Extract the [X, Y] coordinate from the center of the cell holding the provided text.  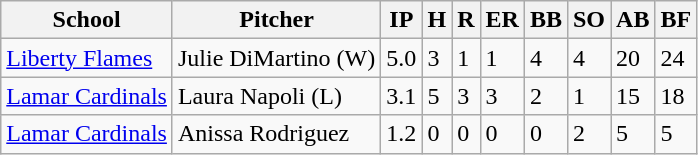
5.0 [402, 58]
IP [402, 20]
Pitcher [276, 20]
18 [676, 96]
Anissa Rodriguez [276, 134]
R [466, 20]
BF [676, 20]
BB [546, 20]
3.1 [402, 96]
Laura Napoli (L) [276, 96]
School [87, 20]
ER [502, 20]
SO [588, 20]
H [437, 20]
AB [633, 20]
Liberty Flames [87, 58]
1.2 [402, 134]
Julie DiMartino (W) [276, 58]
24 [676, 58]
15 [633, 96]
20 [633, 58]
